Provide the [x, y] coordinate of the cell's center where the given text is located.  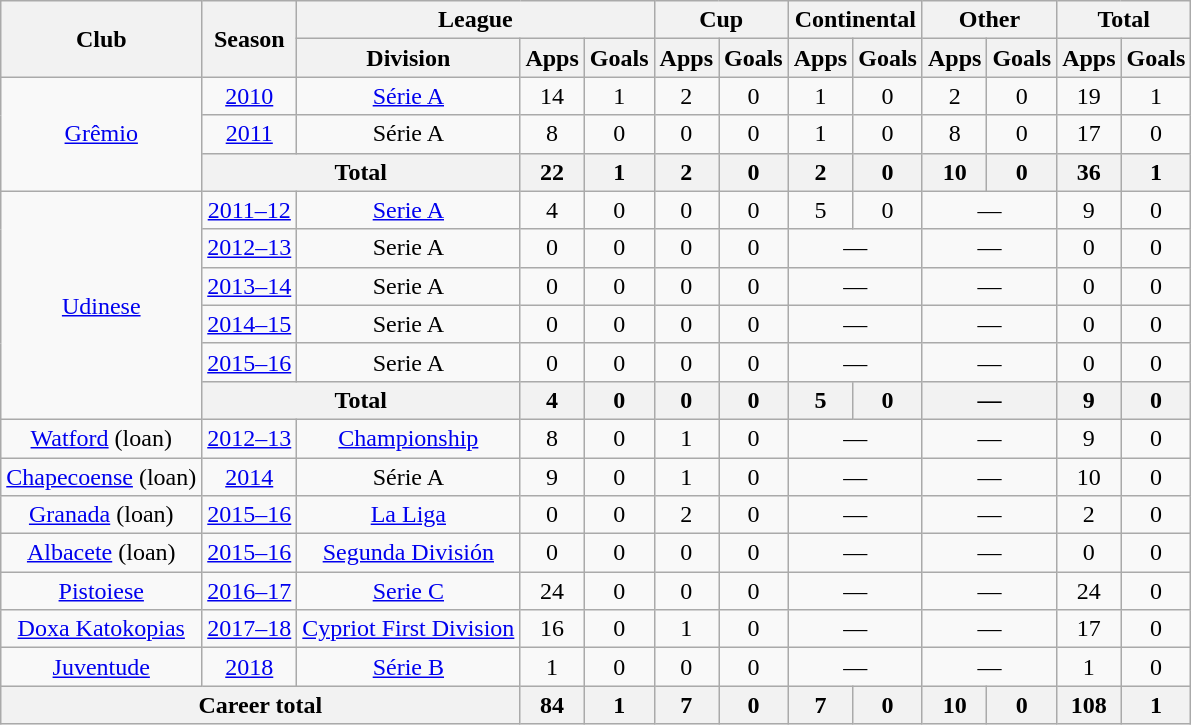
Division [408, 58]
2014 [250, 477]
Cup [721, 20]
Granada (loan) [102, 515]
14 [552, 96]
Career total [260, 705]
Udinese [102, 305]
Season [250, 39]
Championship [408, 438]
2011–12 [250, 210]
Club [102, 39]
2016–17 [250, 591]
2013–14 [250, 286]
2017–18 [250, 629]
Grêmio [102, 134]
Cypriot First Division [408, 629]
League [476, 20]
La Liga [408, 515]
22 [552, 172]
36 [1089, 172]
Chapecoense (loan) [102, 477]
Série B [408, 667]
Pistoiese [102, 591]
16 [552, 629]
Segunda División [408, 553]
Watford (loan) [102, 438]
108 [1089, 705]
Juventude [102, 667]
Serie C [408, 591]
19 [1089, 96]
2014–15 [250, 324]
2010 [250, 96]
Other [989, 20]
2011 [250, 134]
84 [552, 705]
Continental [855, 20]
Doxa Katokopias [102, 629]
Albacete (loan) [102, 553]
2018 [250, 667]
